For the text-containing cell, return its midpoint in [X, Y] coordinate format. 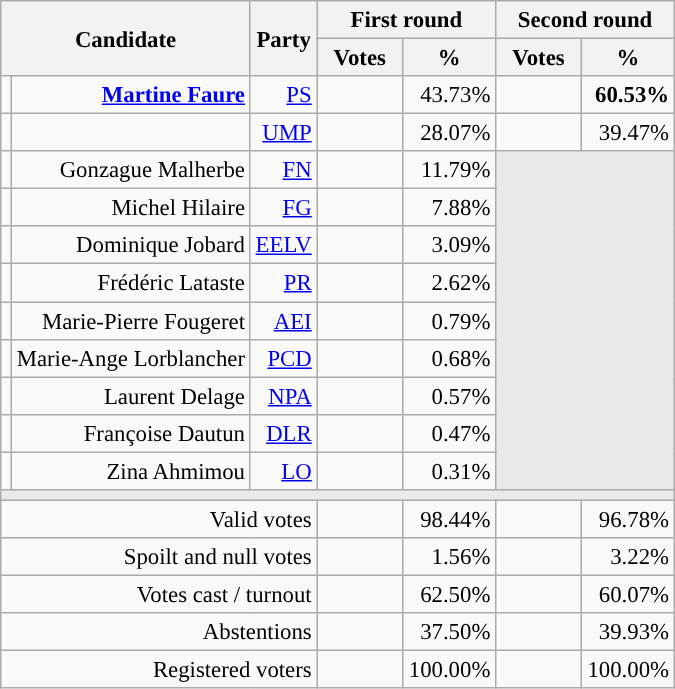
Second round [586, 20]
DLR [284, 433]
Gonzague Malherbe [130, 170]
AEI [284, 321]
0.47% [450, 433]
Abstentions [159, 632]
11.79% [450, 170]
39.47% [628, 133]
7.88% [450, 208]
43.73% [450, 95]
Candidate [126, 38]
Marie-Ange Lorblancher [130, 358]
Michel Hilaire [130, 208]
NPA [284, 396]
62.50% [450, 594]
Dominique Jobard [130, 245]
60.53% [628, 95]
0.79% [450, 321]
UMP [284, 133]
98.44% [450, 519]
1.56% [450, 557]
First round [406, 20]
Party [284, 38]
FG [284, 208]
0.31% [450, 471]
Laurent Delage [130, 396]
Martine Faure [130, 95]
EELV [284, 245]
0.68% [450, 358]
3.09% [450, 245]
Votes cast / turnout [159, 594]
FN [284, 170]
Marie-Pierre Fougeret [130, 321]
39.93% [628, 632]
96.78% [628, 519]
0.57% [450, 396]
PCD [284, 358]
28.07% [450, 133]
Spoilt and null votes [159, 557]
Zina Ahmimou [130, 471]
37.50% [450, 632]
Frédéric Lataste [130, 283]
3.22% [628, 557]
60.07% [628, 594]
Françoise Dautun [130, 433]
Valid votes [159, 519]
PR [284, 283]
2.62% [450, 283]
PS [284, 95]
Registered voters [159, 670]
LO [284, 471]
